Output the (X, Y) coordinate of the center of the cell containing the given text.  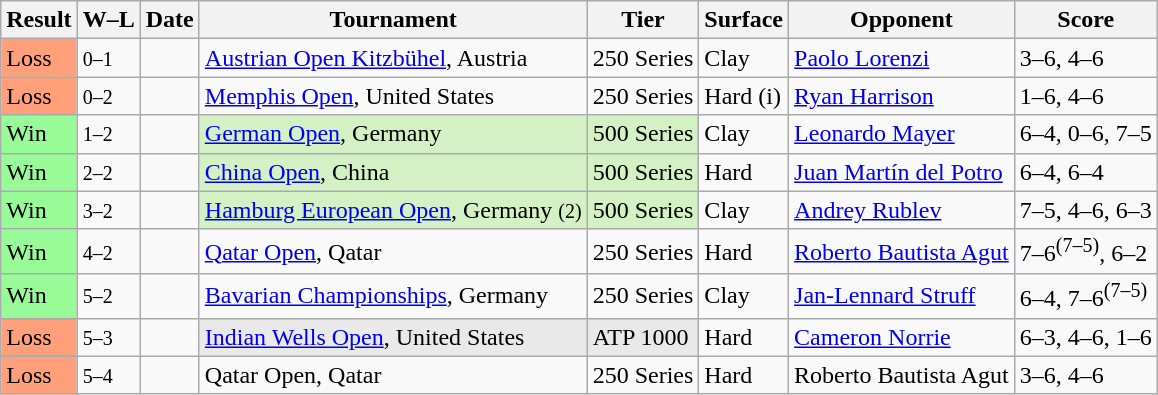
Indian Wells Open, United States (393, 337)
1–2 (108, 134)
6–3, 4–6, 1–6 (1086, 337)
Hamburg European Open, Germany (2) (393, 210)
3–2 (108, 210)
Jan-Lennard Struff (902, 296)
W–L (108, 20)
Ryan Harrison (902, 96)
Austrian Open Kitzbühel, Austria (393, 58)
Surface (744, 20)
German Open, Germany (393, 134)
Hard (i) (744, 96)
Tier (643, 20)
Andrey Rublev (902, 210)
5–3 (108, 337)
Bavarian Championships, Germany (393, 296)
Tournament (393, 20)
4–2 (108, 252)
5–4 (108, 375)
0–2 (108, 96)
7–6(7–5), 6–2 (1086, 252)
China Open, China (393, 172)
Result (39, 20)
Juan Martín del Potro (902, 172)
2–2 (108, 172)
6–4, 6–4 (1086, 172)
Opponent (902, 20)
0–1 (108, 58)
6–4, 0–6, 7–5 (1086, 134)
5–2 (108, 296)
1–6, 4–6 (1086, 96)
Paolo Lorenzi (902, 58)
ATP 1000 (643, 337)
6–4, 7–6(7–5) (1086, 296)
Leonardo Mayer (902, 134)
Date (170, 20)
7–5, 4–6, 6–3 (1086, 210)
Score (1086, 20)
Memphis Open, United States (393, 96)
Cameron Norrie (902, 337)
